Identify which cell holds the provided text, then report its (x, y) central coordinate. 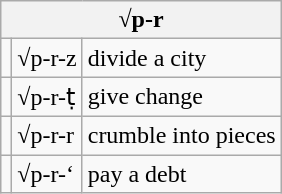
√p-r-r (47, 135)
pay a debt (182, 173)
√p-r-‘ (47, 173)
divide a city (182, 58)
√p-r-z (47, 58)
√p-r (141, 20)
crumble into pieces (182, 135)
√p-r-ṭ (47, 97)
give change (182, 97)
